For the text-containing cell, return its midpoint in [X, Y] coordinate format. 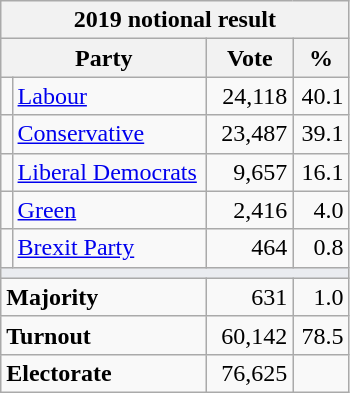
40.1 [321, 96]
9,657 [250, 172]
Party [104, 58]
4.0 [321, 210]
60,142 [250, 335]
24,118 [250, 96]
0.8 [321, 248]
Green [110, 210]
Turnout [104, 335]
% [321, 58]
Electorate [104, 373]
2,416 [250, 210]
2019 notional result [175, 20]
78.5 [321, 335]
Majority [104, 297]
Vote [250, 58]
23,487 [250, 134]
39.1 [321, 134]
Brexit Party [110, 248]
631 [250, 297]
76,625 [250, 373]
Liberal Democrats [110, 172]
464 [250, 248]
1.0 [321, 297]
16.1 [321, 172]
Labour [110, 96]
Conservative [110, 134]
